Output the (X, Y) coordinate of the center of the cell containing the given text.  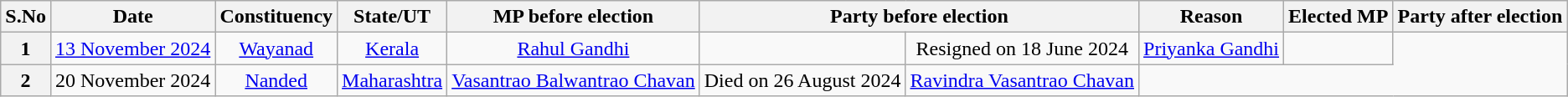
13 November 2024 (132, 48)
Rahul Gandhi (574, 48)
2 (26, 80)
Maharashtra (392, 80)
1 (26, 48)
Died on 26 August 2024 (802, 80)
S.No (26, 17)
Wayanad (276, 48)
Date (132, 17)
Reason (1211, 17)
State/UT (392, 17)
MP before election (574, 17)
Ravindra Vasantrao Chavan (1022, 80)
Constituency (276, 17)
Priyanka Gandhi (1211, 48)
Party after election (1480, 17)
Party before election (919, 17)
Elected MP (1338, 17)
Vasantrao Balwantrao Chavan (574, 80)
20 November 2024 (132, 80)
Resigned on 18 June 2024 (1022, 48)
Nanded (276, 80)
Kerala (392, 48)
